Pinpoint the cell where the given text exists, returning its (x, y) midpoint coordinate. 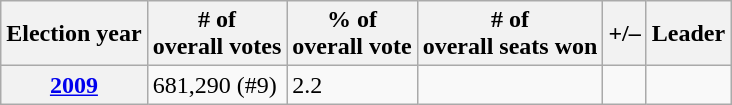
# ofoverall votes (217, 34)
+/– (624, 34)
2.2 (352, 85)
% ofoverall vote (352, 34)
# ofoverall seats won (510, 34)
Leader (688, 34)
2009 (74, 85)
Election year (74, 34)
681,290 (#9) (217, 85)
